Scan for the cell matching the given text and deliver its (x, y) coordinate at center. 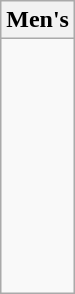
Men's (38, 20)
